Provide the (X, Y) coordinate of the cell's center where the given text is located.  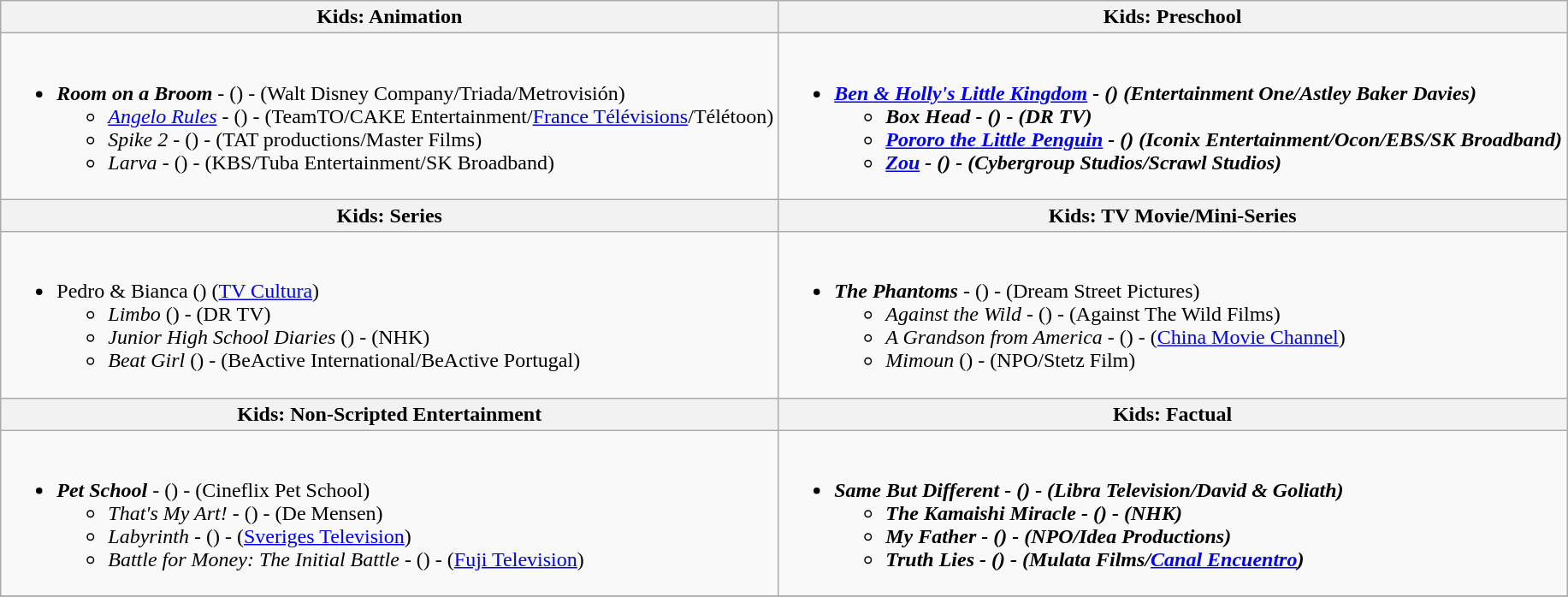
Kids: Preschool (1173, 17)
Pedro & Bianca () (TV Cultura)Limbo () - (DR TV)Junior High School Diaries () - (NHK)Beat Girl () - (BeActive International/BeActive Portugal) (390, 315)
Kids: Animation (390, 17)
Kids: TV Movie/Mini-Series (1173, 216)
Kids: Series (390, 216)
Kids: Non-Scripted Entertainment (390, 414)
Kids: Factual (1173, 414)
